Capture the cell that displays the provided text and extract its (X, Y) central coordinate. 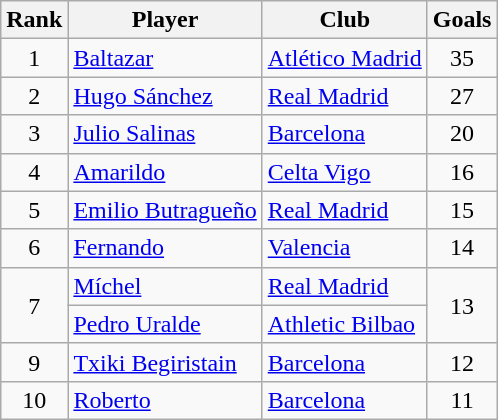
Hugo Sánchez (165, 96)
10 (34, 400)
11 (462, 400)
35 (462, 58)
5 (34, 210)
Emilio Butragueño (165, 210)
Julio Salinas (165, 134)
Goals (462, 20)
14 (462, 248)
20 (462, 134)
3 (34, 134)
Míchel (165, 286)
15 (462, 210)
27 (462, 96)
Valencia (344, 248)
Rank (34, 20)
16 (462, 172)
Atlético Madrid (344, 58)
1 (34, 58)
Fernando (165, 248)
Athletic Bilbao (344, 324)
4 (34, 172)
Baltazar (165, 58)
13 (462, 305)
Club (344, 20)
2 (34, 96)
Txiki Begiristain (165, 362)
Amarildo (165, 172)
12 (462, 362)
Player (165, 20)
Roberto (165, 400)
9 (34, 362)
Celta Vigo (344, 172)
7 (34, 305)
Pedro Uralde (165, 324)
6 (34, 248)
